Extract the [X, Y] coordinate from the center of the cell holding the provided text.  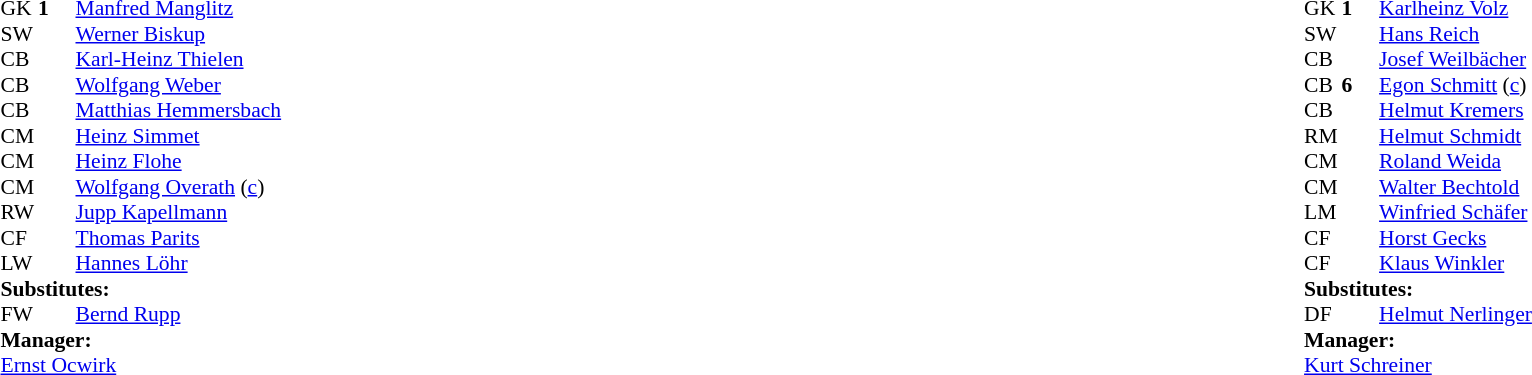
Hannes Löhr [179, 263]
Klaus Winkler [1456, 263]
Helmut Kremers [1456, 111]
Josef Weilbächer [1456, 59]
Bernd Rupp [179, 315]
Jupp Kapellmann [179, 213]
FW [19, 315]
Horst Gecks [1456, 238]
Heinz Flohe [179, 161]
Winfried Schäfer [1456, 213]
Werner Biskup [179, 34]
Thomas Parits [179, 238]
LW [19, 263]
Walter Bechtold [1456, 187]
Karl-Heinz Thielen [179, 59]
Helmut Schmidt [1456, 136]
Wolfgang Weber [179, 85]
DF [1323, 315]
Roland Weida [1456, 161]
Hans Reich [1456, 34]
LM [1323, 213]
Wolfgang Overath (c) [179, 187]
RM [1323, 136]
RW [19, 213]
Matthias Hemmersbach [179, 111]
6 [1361, 85]
Helmut Nerlinger [1456, 315]
Heinz Simmet [179, 136]
Egon Schmitt (c) [1456, 85]
